Determine the (X, Y) coordinate at the center of the cell enclosing the given text.  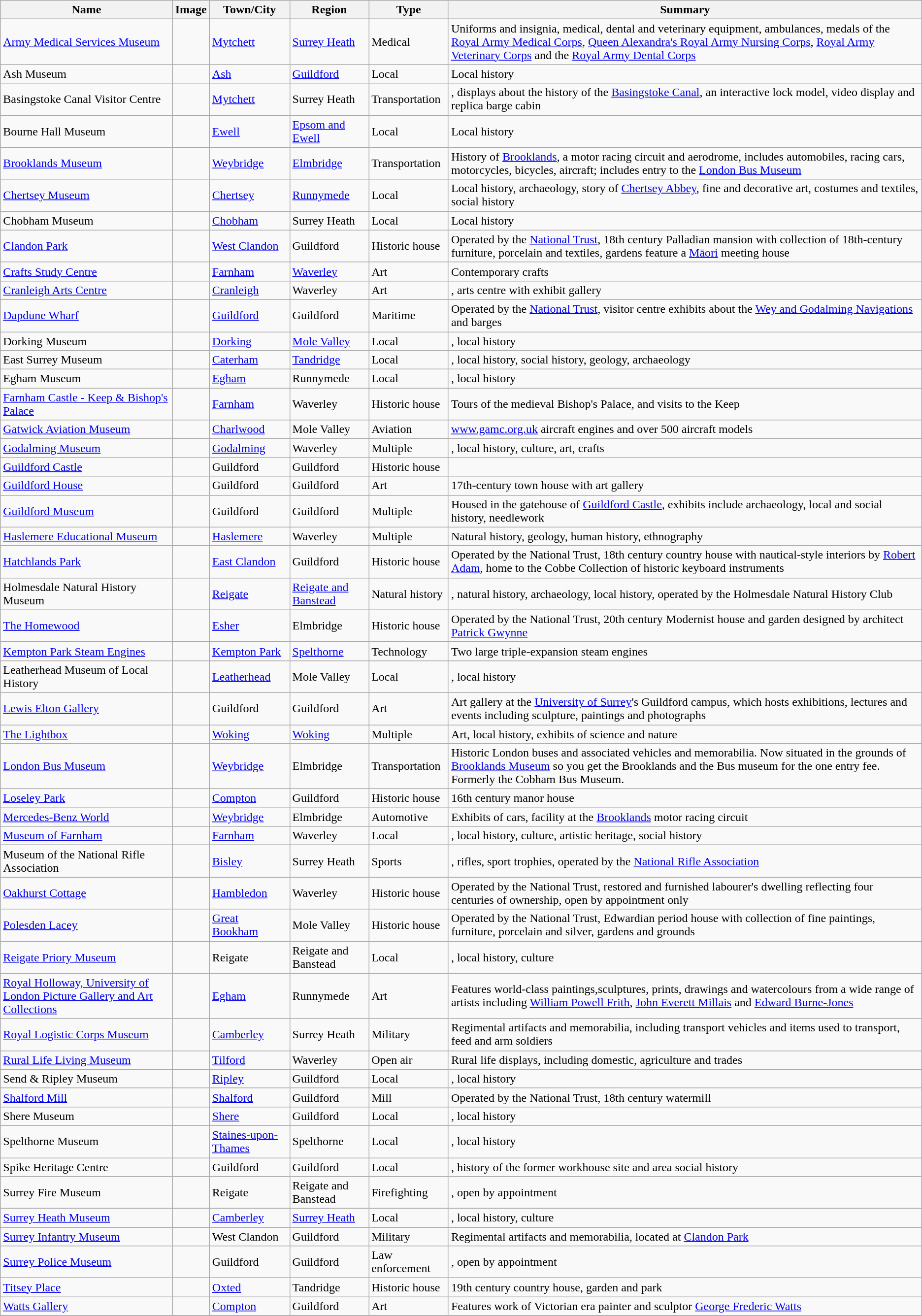
www.gamc.org.uk aircraft engines and over 500 aircraft models (685, 429)
Kempton Park (249, 651)
Reigate Priory Museum (87, 957)
Holmesdale Natural History Museum (87, 594)
Chertsey (249, 195)
Art, local history, exhibits of science and nature (685, 734)
, local history, culture, artistic heritage, social history (685, 836)
Two large triple-expansion steam engines (685, 651)
Open air (409, 1060)
Contemporary crafts (685, 271)
16th century manor house (685, 798)
Chobham (249, 221)
Ewell (249, 131)
Army Medical Services Museum (87, 42)
Surrey Police Museum (87, 1262)
Rural life displays, including domestic, agriculture and trades (685, 1060)
Titsey Place (87, 1287)
Automotive (409, 817)
Royal Logistic Corps Museum (87, 1034)
Staines-upon-Thames (249, 1142)
Dorking Museum (87, 341)
Technology (409, 651)
Godalming (249, 448)
Oakhurst Cottage (87, 893)
, rifles, sport trophies, operated by the National Rifle Association (685, 861)
Mill (409, 1097)
Type (409, 10)
, local history, social history, geology, archaeology (685, 360)
Bisley (249, 861)
Operated by the National Trust, Edwardian period house with collection of fine paintings, furniture, porcelain and silver, gardens and grounds (685, 925)
Name (87, 10)
Operated by the National Trust, restored and furnished labourer's dwelling reflecting four centuries of ownership, open by appointment only (685, 893)
Great Bookham (249, 925)
Shalford (249, 1097)
Sports (409, 861)
Ash (249, 74)
Gatwick Aviation Museum (87, 429)
Brooklands Museum (87, 164)
Operated by the National Trust, 18th century watermill (685, 1097)
Firefighting (409, 1193)
Tours of the medieval Bishop's Palace, and visits to the Keep (685, 404)
, displays about the history of the Basingstoke Canal, an interactive lock model, video display and replica barge cabin (685, 99)
Image (191, 10)
Farnham Castle - Keep & Bishop's Palace (87, 404)
Museum of the National Rifle Association (87, 861)
Epsom and Ewell (329, 131)
Surrey Fire Museum (87, 1193)
The Lightbox (87, 734)
Features work of Victorian era painter and sculptor George Frederic Watts (685, 1306)
Caterham (249, 360)
, local history, culture, art, crafts (685, 448)
Regimental artifacts and memorabilia, including transport vehicles and items used to transport, feed and arm soldiers (685, 1034)
Maritime (409, 315)
Shere Museum (87, 1116)
Hambledon (249, 893)
Egham Museum (87, 379)
Guildford House (87, 486)
Leatherhead Museum of Local History (87, 677)
Clandon Park (87, 246)
Guildford Museum (87, 511)
Law enforcement (409, 1262)
The Homewood (87, 625)
Regimental artifacts and memorabilia, located at Clandon Park (685, 1237)
Local history, archaeology, story of Chertsey Abbey, fine and decorative art, costumes and textiles, social history (685, 195)
Basingstoke Canal Visitor Centre (87, 99)
, history of the former workhouse site and area social history (685, 1167)
Oxted (249, 1287)
17th-century town house with art gallery (685, 486)
Town/City (249, 10)
London Bus Museum (87, 766)
Operated by the National Trust, visitor centre exhibits about the Wey and Godalming Navigations and barges (685, 315)
Leatherhead (249, 677)
Surrey Infantry Museum (87, 1237)
East Clandon (249, 561)
Medical (409, 42)
Spike Heritage Centre (87, 1167)
Hatchlands Park (87, 561)
Loseley Park (87, 798)
Summary (685, 10)
, arts centre with exhibit gallery (685, 290)
Chertsey Museum (87, 195)
Haslemere Educational Museum (87, 536)
Cranleigh Arts Centre (87, 290)
Watts Gallery (87, 1306)
Tilford (249, 1060)
19th century country house, garden and park (685, 1287)
Godalming Museum (87, 448)
Operated by the National Trust, 20th century Modernist house and garden designed by architect Patrick Gwynne (685, 625)
Esher (249, 625)
Shere (249, 1116)
Polesden Lacey (87, 925)
Ash Museum (87, 74)
Shalford Mill (87, 1097)
Guildford Castle (87, 467)
Aviation (409, 429)
Museum of Farnham (87, 836)
Dorking (249, 341)
Exhibits of cars, facility at the Brooklands motor racing circuit (685, 817)
Ripley (249, 1079)
Rural Life Living Museum (87, 1060)
Mercedes-Benz World (87, 817)
Natural history, geology, human history, ethnography (685, 536)
Spelthorne Museum (87, 1142)
Housed in the gatehouse of Guildford Castle, exhibits include archaeology, local and social history, needlework (685, 511)
Surrey Heath Museum (87, 1218)
, natural history, archaeology, local history, operated by the Holmesdale Natural History Club (685, 594)
Natural history (409, 594)
Dapdune Wharf (87, 315)
Royal Holloway, University of London Picture Gallery and Art Collections (87, 996)
Haslemere (249, 536)
East Surrey Museum (87, 360)
Send & Ripley Museum (87, 1079)
Cranleigh (249, 290)
Crafts Study Centre (87, 271)
Lewis Elton Gallery (87, 708)
Chobham Museum (87, 221)
Charlwood (249, 429)
Bourne Hall Museum (87, 131)
Region (329, 10)
Kempton Park Steam Engines (87, 651)
